From the cell containing the given text, extract its center point as [x, y] coordinate. 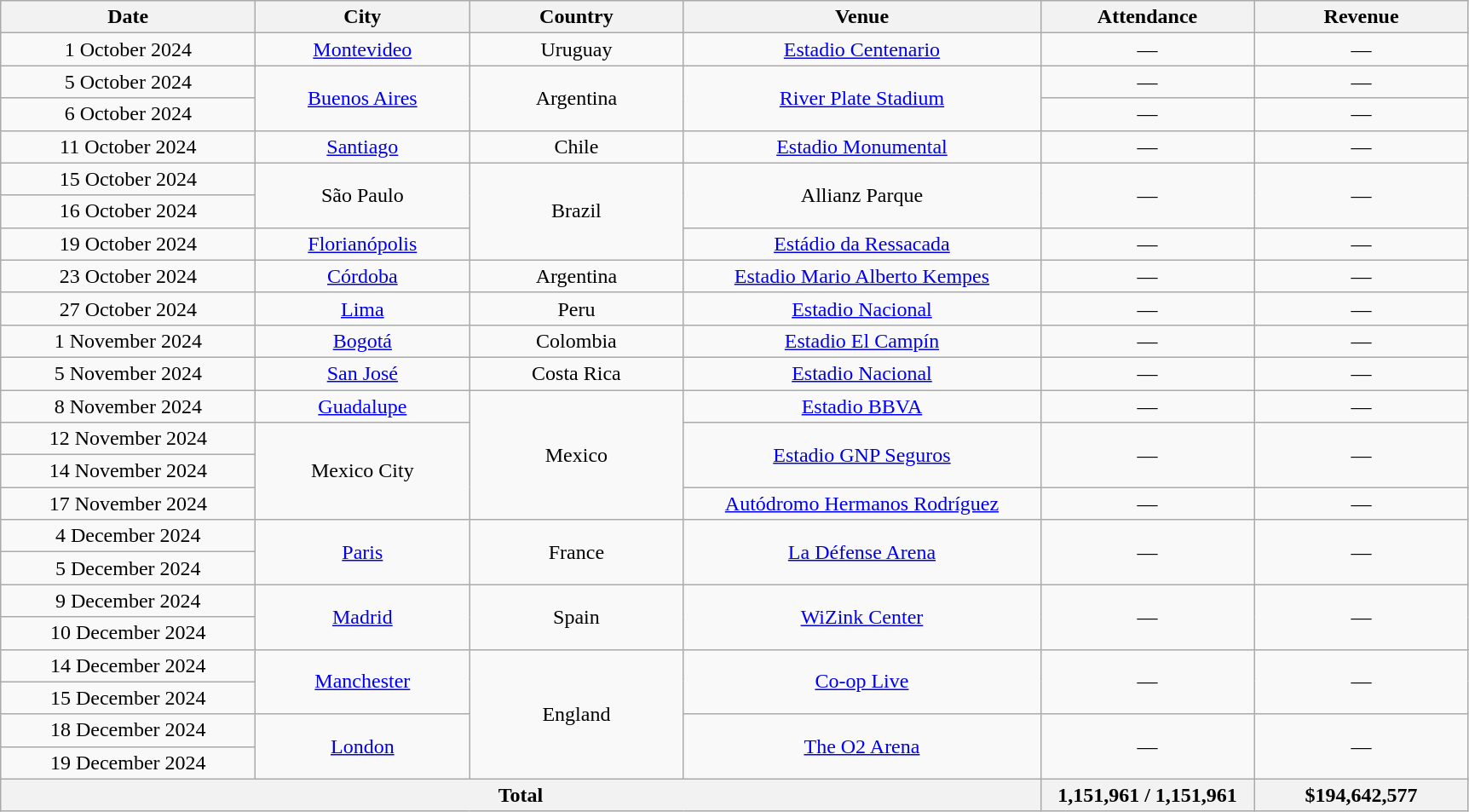
Spain [576, 617]
Lima [363, 308]
Date [128, 17]
Autódromo Hermanos Rodríguez [862, 504]
Total [521, 795]
5 December 2024 [128, 568]
15 December 2024 [128, 698]
18 December 2024 [128, 730]
Estadio Monumental [862, 147]
6 October 2024 [128, 114]
Paris [363, 552]
19 October 2024 [128, 244]
Córdoba [363, 276]
Chile [576, 147]
19 December 2024 [128, 763]
1,151,961 / 1,151,961 [1147, 795]
Florianópolis [363, 244]
16 October 2024 [128, 211]
10 December 2024 [128, 633]
Mexico City [363, 471]
23 October 2024 [128, 276]
5 November 2024 [128, 373]
Estádio da Ressacada [862, 244]
Guadalupe [363, 406]
Buenos Aires [363, 98]
14 December 2024 [128, 665]
La Défense Arena [862, 552]
17 November 2024 [128, 504]
Estadio GNP Seguros [862, 455]
4 December 2024 [128, 536]
11 October 2024 [128, 147]
London [363, 746]
Venue [862, 17]
$194,642,577 [1362, 795]
1 November 2024 [128, 341]
Colombia [576, 341]
Allianz Parque [862, 195]
15 October 2024 [128, 179]
Estadio Centenario [862, 49]
England [576, 714]
Brazil [576, 211]
Co-op Live [862, 682]
France [576, 552]
Estadio BBVA [862, 406]
1 October 2024 [128, 49]
Manchester [363, 682]
8 November 2024 [128, 406]
Estadio El Campín [862, 341]
12 November 2024 [128, 439]
Madrid [363, 617]
Uruguay [576, 49]
San José [363, 373]
Mexico [576, 455]
14 November 2024 [128, 471]
Country [576, 17]
Bogotá [363, 341]
São Paulo [363, 195]
9 December 2024 [128, 601]
Costa Rica [576, 373]
River Plate Stadium [862, 98]
Peru [576, 308]
WiZink Center [862, 617]
5 October 2024 [128, 82]
Santiago [363, 147]
Estadio Mario Alberto Kempes [862, 276]
Montevideo [363, 49]
City [363, 17]
The O2 Arena [862, 746]
Revenue [1362, 17]
27 October 2024 [128, 308]
Attendance [1147, 17]
